Search for the cell housing the specified text and yield its [X, Y] center coordinate. 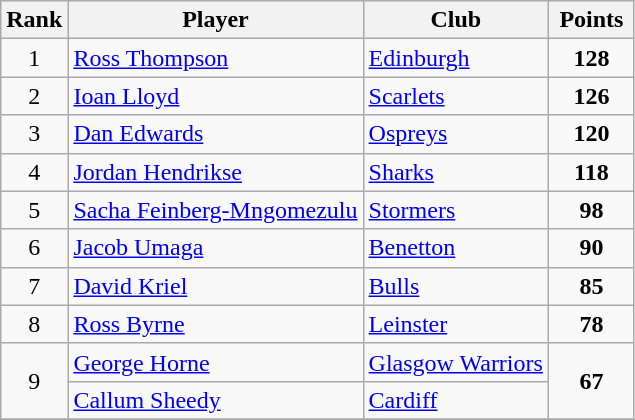
9 [34, 381]
Bulls [456, 286]
Cardiff [456, 400]
2 [34, 96]
7 [34, 286]
90 [591, 248]
Jacob Umaga [216, 248]
1 [34, 58]
Sacha Feinberg-Mngomezulu [216, 210]
Ross Thompson [216, 58]
George Horne [216, 362]
5 [34, 210]
128 [591, 58]
4 [34, 172]
Dan Edwards [216, 134]
78 [591, 324]
Benetton [456, 248]
Points [591, 20]
Callum Sheedy [216, 400]
85 [591, 286]
8 [34, 324]
Ross Byrne [216, 324]
David Kriel [216, 286]
Ioan Lloyd [216, 96]
118 [591, 172]
Sharks [456, 172]
98 [591, 210]
Player [216, 20]
Rank [34, 20]
3 [34, 134]
Ospreys [456, 134]
120 [591, 134]
67 [591, 381]
6 [34, 248]
Edinburgh [456, 58]
Scarlets [456, 96]
Glasgow Warriors [456, 362]
Club [456, 20]
126 [591, 96]
Jordan Hendrikse [216, 172]
Leinster [456, 324]
Stormers [456, 210]
